Scan for the cell matching the given text and deliver its (X, Y) coordinate at center. 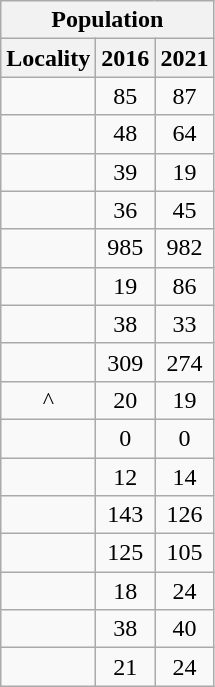
309 (126, 362)
87 (184, 96)
18 (126, 591)
985 (126, 248)
Locality (48, 58)
126 (184, 515)
274 (184, 362)
40 (184, 629)
2021 (184, 58)
14 (184, 477)
20 (126, 400)
86 (184, 286)
125 (126, 553)
982 (184, 248)
105 (184, 553)
12 (126, 477)
85 (126, 96)
45 (184, 210)
2016 (126, 58)
33 (184, 324)
143 (126, 515)
39 (126, 172)
^ (48, 400)
36 (126, 210)
48 (126, 134)
Population (108, 20)
21 (126, 667)
64 (184, 134)
